Return the [X, Y] coordinate for the center point of the cell that contains the specified text.  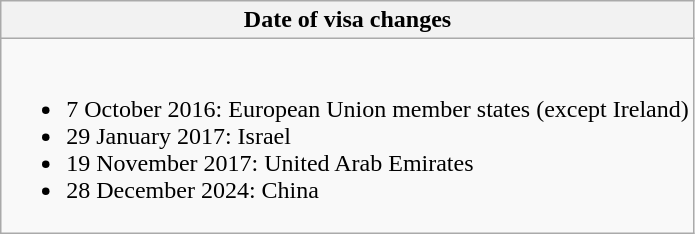
Date of visa changes [348, 20]
7 October 2016: European Union member states (except Ireland)29 January 2017: Israel19 November 2017: United Arab Emirates28 December 2024: China [348, 136]
